For the text-containing cell, return its midpoint in [x, y] coordinate format. 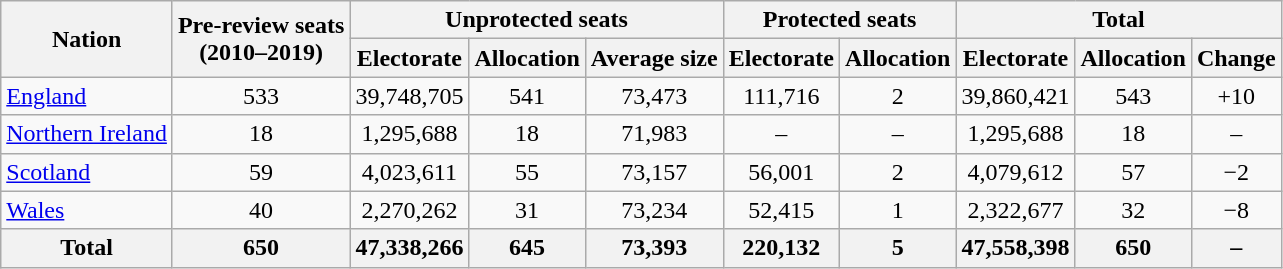
111,716 [781, 96]
40 [260, 210]
39,748,705 [410, 96]
Wales [87, 210]
39,860,421 [1016, 96]
−8 [1236, 210]
73,393 [654, 248]
52,415 [781, 210]
543 [1133, 96]
2,270,262 [410, 210]
Northern Ireland [87, 134]
541 [527, 96]
55 [527, 172]
47,338,266 [410, 248]
Nation [87, 39]
+10 [1236, 96]
59 [260, 172]
73,157 [654, 172]
1 [898, 210]
533 [260, 96]
Scotland [87, 172]
England [87, 96]
−2 [1236, 172]
4,023,611 [410, 172]
57 [1133, 172]
47,558,398 [1016, 248]
Pre-review seats(2010–2019) [260, 39]
71,983 [654, 134]
220,132 [781, 248]
56,001 [781, 172]
2,322,677 [1016, 210]
4,079,612 [1016, 172]
5 [898, 248]
73,473 [654, 96]
73,234 [654, 210]
645 [527, 248]
Protected seats [840, 20]
Average size [654, 58]
Unprotected seats [536, 20]
Change [1236, 58]
31 [527, 210]
32 [1133, 210]
